Detect which cell encompasses the target text, then output its (X, Y) center coordinate. 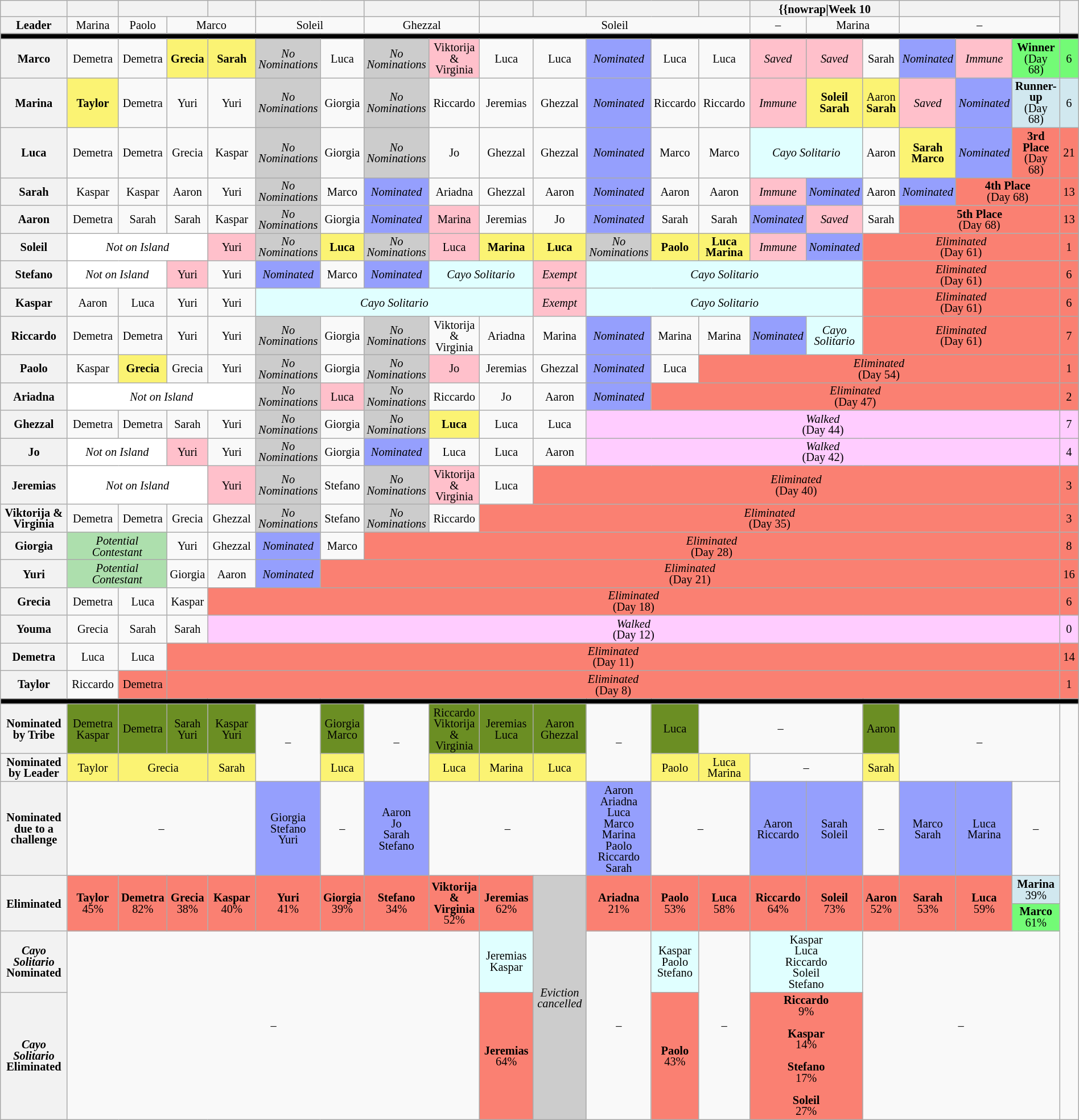
Cayo SolitarioEliminated (34, 1056)
AaronSarah (881, 102)
14 (1069, 657)
Eliminated(Day 40) (796, 485)
Nominated by Leader (34, 767)
KasparYuri (232, 728)
Nominated by Tribe (34, 728)
SarahYuri (188, 728)
Marina39% (1036, 889)
RiccardoViktorija & Virginia (454, 728)
4 (1069, 452)
Paolo 43% (675, 1056)
Demetra 82% (143, 903)
Marco61% (1036, 917)
GiorgiaStefanoYuri (288, 829)
0 (1069, 629)
Walked(Day 42) (823, 452)
SarahSoleil (834, 829)
Jeremias Kaspar (506, 962)
3rd Place(Day 68) (1036, 153)
Eliminated(Day 21) (690, 574)
Giorgia39% (342, 903)
Sarah 53% (928, 903)
Soleil 73% (834, 903)
Aaron 52% (881, 903)
2 (1069, 396)
AaronGhezzal (559, 728)
Walked(Day 12) (633, 629)
Stefano34% (397, 903)
Eliminated(Day 35) (769, 518)
Yuri41% (288, 903)
Luca 58% (724, 903)
Kaspar 40% (232, 903)
GiorgiaMarco (342, 728)
4th Place(Day 68) (1008, 191)
Eliminated(Day 11) (613, 657)
Eliminated(Day 28) (712, 546)
5th Place(Day 68) (980, 219)
Ariadna21% (619, 903)
Grecia 38% (188, 903)
Riccardo9% Kaspar 14% Stefano 17% Soleil 27% (806, 1056)
{{nowrap|Week 10 (824, 8)
Cayo SolitarioNominated (34, 962)
AaronRiccardo (777, 829)
Jeremias62% (506, 903)
21 (1069, 153)
Eliminated(Day 54) (879, 369)
Jeremias 64% (506, 1056)
Eviction cancelled (559, 997)
Taylor45% (93, 903)
JeremiasLuca (506, 728)
Luca 59% (985, 903)
Eliminated(Day 18) (633, 601)
Riccardo 64% (777, 903)
Winner(Day 68) (1036, 58)
Runner-up(Day 68) (1036, 102)
SarahMarco (928, 153)
16 (1069, 574)
Eliminated (34, 903)
MarcoSarah (928, 829)
AaronAriadnaLucaMarcoMarinaPaoloRiccardoSarah (619, 829)
Paolo53% (675, 903)
AaronJoSarahStefano (397, 829)
Leader (34, 25)
Youma (34, 629)
DemetraKaspar (93, 728)
Kaspar Luca Riccardo Soleil Stefano (806, 962)
Walked(Day 44) (823, 425)
SoleilSarah (834, 102)
Viktorija & Virginia52% (454, 903)
Eliminated(Day 8) (613, 684)
Nominated due to a challenge (34, 829)
Kaspar PaoloStefano (675, 962)
8 (1069, 546)
Eliminated(Day 47) (855, 396)
